Provide the (x, y) coordinate of the cell's center where the given text is located.  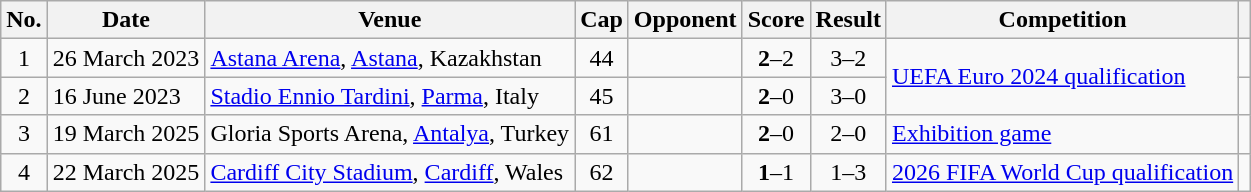
1–3 (848, 172)
19 March 2025 (126, 134)
Cardiff City Stadium, Cardiff, Wales (390, 172)
3–0 (848, 96)
1–1 (776, 172)
2–2 (776, 58)
3–2 (848, 58)
Exhibition game (1062, 134)
16 June 2023 (126, 96)
45 (602, 96)
UEFA Euro 2024 qualification (1062, 77)
Stadio Ennio Tardini, Parma, Italy (390, 96)
62 (602, 172)
4 (24, 172)
Date (126, 20)
Cap (602, 20)
Gloria Sports Arena, Antalya, Turkey (390, 134)
Opponent (685, 20)
Score (776, 20)
3 (24, 134)
Astana Arena, Astana, Kazakhstan (390, 58)
Competition (1062, 20)
22 March 2025 (126, 172)
26 March 2023 (126, 58)
2 (24, 96)
2026 FIFA World Cup qualification (1062, 172)
No. (24, 20)
1 (24, 58)
Result (848, 20)
61 (602, 134)
44 (602, 58)
Venue (390, 20)
